Locate the cell with the specified text and output its [x, y] center coordinate. 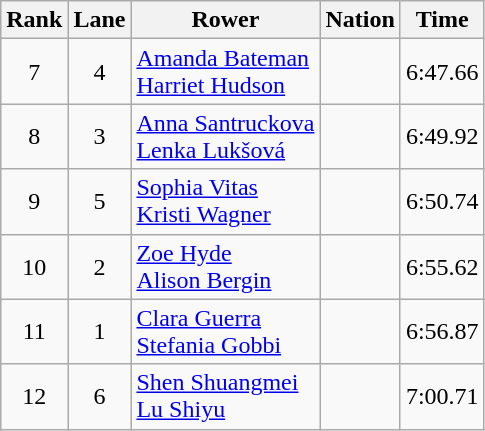
Time [442, 20]
6:47.66 [442, 72]
Shen ShuangmeiLu Shiyu [226, 396]
2 [100, 266]
Rank [34, 20]
10 [34, 266]
12 [34, 396]
Rower [226, 20]
7 [34, 72]
6:49.92 [442, 136]
Clara GuerraStefania Gobbi [226, 332]
Nation [360, 20]
8 [34, 136]
3 [100, 136]
6 [100, 396]
1 [100, 332]
9 [34, 202]
5 [100, 202]
Anna SantruckovaLenka Lukšová [226, 136]
6:55.62 [442, 266]
Amanda BatemanHarriet Hudson [226, 72]
6:50.74 [442, 202]
Sophia VitasKristi Wagner [226, 202]
Lane [100, 20]
Zoe HydeAlison Bergin [226, 266]
7:00.71 [442, 396]
4 [100, 72]
11 [34, 332]
6:56.87 [442, 332]
